Scan for the cell matching the given text and deliver its [x, y] coordinate at center. 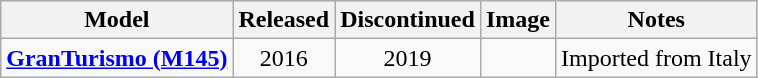
2019 [408, 58]
2016 [284, 58]
Notes [656, 20]
Imported from Italy [656, 58]
GranTurismo (M145) [117, 58]
Released [284, 20]
Model [117, 20]
Image [518, 20]
Discontinued [408, 20]
